Scan for the cell matching the given text and deliver its [X, Y] coordinate at center. 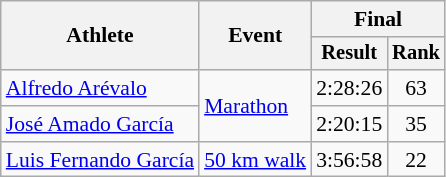
Event [255, 36]
Alfredo Arévalo [100, 88]
Athlete [100, 36]
Rank [416, 54]
2:20:15 [349, 124]
Marathon [255, 106]
José Amado García [100, 124]
Result [349, 54]
35 [416, 124]
2:28:26 [349, 88]
63 [416, 88]
Final [378, 19]
